Return the (X, Y) coordinate for the center point of the cell that contains the specified text.  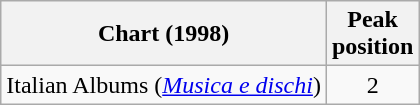
2 (372, 85)
Peakposition (372, 34)
Italian Albums (Musica e dischi) (164, 85)
Chart (1998) (164, 34)
